Return [X, Y] of the center of cell containing provided text 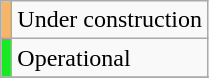
Under construction [110, 20]
Operational [110, 58]
